Extract the [X, Y] coordinate from the center of the cell holding the provided text.  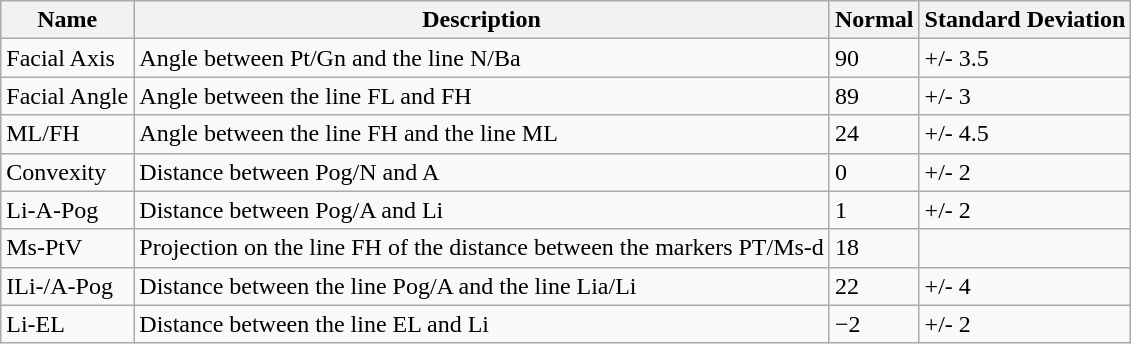
Angle between the line FH and the line ML [482, 134]
Angle between the line FL and FH [482, 96]
18 [874, 248]
Angle between Pt/Gn and the line N/Ba [482, 58]
Ms-PtV [68, 248]
Facial Axis [68, 58]
Distance between the line EL and Li [482, 324]
24 [874, 134]
Li-A-Pog [68, 210]
0 [874, 172]
Distance between Pog/A and Li [482, 210]
+/- 4.5 [1025, 134]
Standard Deviation [1025, 20]
Distance between Pog/N and A [482, 172]
Normal [874, 20]
Facial Angle [68, 96]
Distance between the line Pog/A and the line Lia/Li [482, 286]
ILi-/A-Pog [68, 286]
1 [874, 210]
89 [874, 96]
+/- 3.5 [1025, 58]
Convexity [68, 172]
Description [482, 20]
22 [874, 286]
ML/FH [68, 134]
Projection on the line FH of the distance between the markers PT/Ms-d [482, 248]
−2 [874, 324]
90 [874, 58]
+/- 3 [1025, 96]
Name [68, 20]
Li-EL [68, 324]
+/- 4 [1025, 286]
